Extract the (x, y) coordinate from the center of the cell holding the provided text.  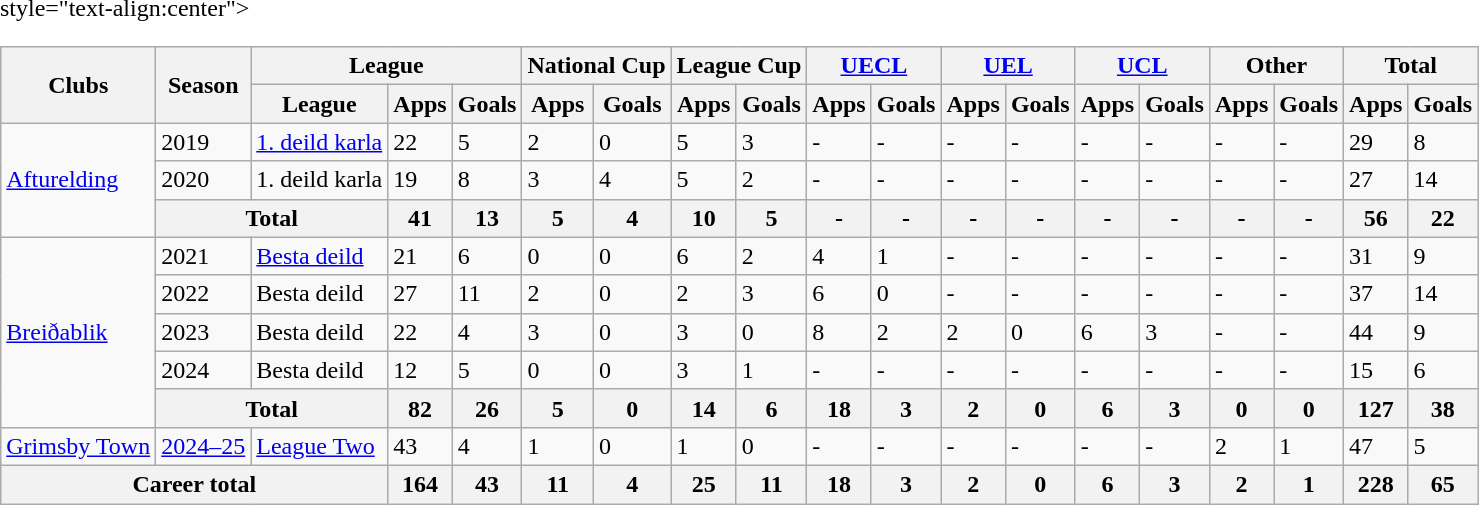
19 (420, 180)
2022 (204, 294)
League Two (320, 446)
82 (420, 408)
29 (1376, 142)
21 (420, 256)
47 (1376, 446)
2021 (204, 256)
National Cup (596, 66)
Breiðablik (78, 332)
UCL (1142, 66)
2024–25 (204, 446)
41 (420, 218)
Clubs (78, 85)
13 (487, 218)
25 (704, 484)
2020 (204, 180)
2019 (204, 142)
228 (1376, 484)
Career total (194, 484)
37 (1376, 294)
12 (420, 370)
Afturelding (78, 180)
164 (420, 484)
38 (1443, 408)
26 (487, 408)
10 (704, 218)
65 (1443, 484)
2024 (204, 370)
2023 (204, 332)
31 (1376, 256)
15 (1376, 370)
UECL (874, 66)
Season (204, 85)
Other (1276, 66)
Grimsby Town (78, 446)
44 (1376, 332)
127 (1376, 408)
56 (1376, 218)
League Cup (739, 66)
UEL (1008, 66)
